Pinpoint the cell where the given text exists, returning its [x, y] midpoint coordinate. 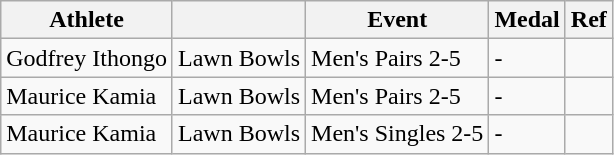
Athlete [87, 20]
Medal [527, 20]
Godfrey Ithongo [87, 58]
Event [398, 20]
Men's Singles 2-5 [398, 134]
Ref [588, 20]
